Extract the [x, y] coordinate from the center of the cell holding the provided text.  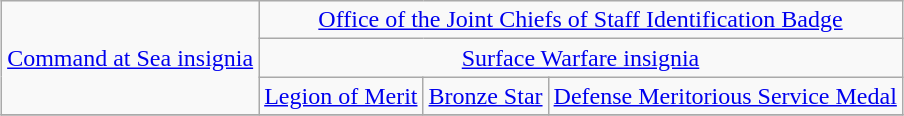
Office of the Joint Chiefs of Staff Identification Badge [581, 20]
Surface Warfare insignia [581, 58]
Legion of Merit [341, 96]
Defense Meritorious Service Medal [725, 96]
Bronze Star [486, 96]
Command at Sea insignia [130, 58]
